Provide the [x, y] coordinate of the cell's center where the given text is located.  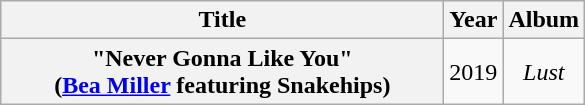
Lust [544, 72]
Album [544, 20]
"Never Gonna Like You"(Bea Miller featuring Snakehips) [222, 72]
Year [474, 20]
2019 [474, 72]
Title [222, 20]
